Pinpoint the cell where the given text exists, returning its (x, y) midpoint coordinate. 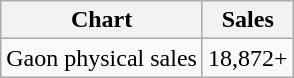
Gaon physical sales (102, 58)
18,872+ (248, 58)
Chart (102, 20)
Sales (248, 20)
